For the text-containing cell, return its midpoint in [x, y] coordinate format. 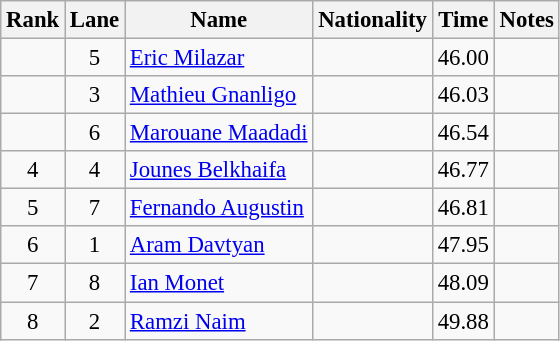
Ramzi Naim [219, 321]
3 [95, 95]
47.95 [463, 245]
Time [463, 20]
Fernando Augustin [219, 208]
2 [95, 321]
Lane [95, 20]
Jounes Belkhaifa [219, 170]
Marouane Maadadi [219, 133]
Aram Davtyan [219, 245]
Notes [526, 20]
Nationality [372, 20]
46.00 [463, 58]
Name [219, 20]
46.03 [463, 95]
49.88 [463, 321]
Rank [33, 20]
1 [95, 245]
46.77 [463, 170]
46.81 [463, 208]
Mathieu Gnanligo [219, 95]
Eric Milazar [219, 58]
Ian Monet [219, 283]
48.09 [463, 283]
46.54 [463, 133]
